Locate the cell with the specified text and output its [X, Y] center coordinate. 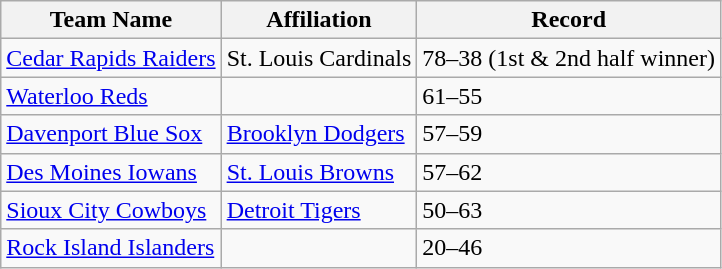
Record [569, 20]
Des Moines Iowans [111, 172]
Davenport Blue Sox [111, 134]
57–62 [569, 172]
Waterloo Reds [111, 96]
Brooklyn Dodgers [319, 134]
78–38 (1st & 2nd half winner) [569, 58]
Affiliation [319, 20]
Team Name [111, 20]
St. Louis Browns [319, 172]
Detroit Tigers [319, 210]
57–59 [569, 134]
Sioux City Cowboys [111, 210]
20–46 [569, 248]
St. Louis Cardinals [319, 58]
61–55 [569, 96]
50–63 [569, 210]
Cedar Rapids Raiders [111, 58]
Rock Island Islanders [111, 248]
